For the text-containing cell, return its midpoint in (X, Y) coordinate format. 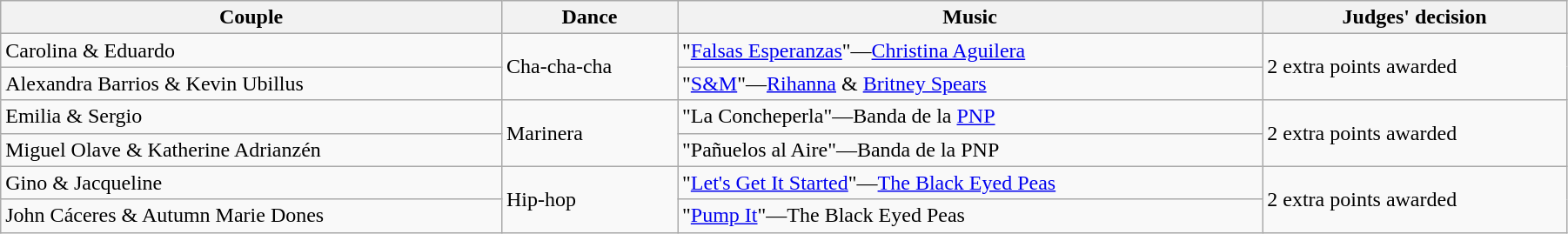
Carolina & Eduardo (251, 50)
Miguel Olave & Katherine Adrianzén (251, 150)
Couple (251, 17)
Dance (589, 17)
Judges' decision (1415, 17)
John Cáceres & Autumn Marie Dones (251, 216)
"Pañuelos al Aire"—Banda de la PNP (969, 150)
Marinera (589, 133)
"Pump It"—The Black Eyed Peas (969, 216)
"S&M"—Rihanna & Britney Spears (969, 84)
Gino & Jacqueline (251, 183)
Emilia & Sergio (251, 117)
"Falsas Esperanzas"—Christina Aguilera (969, 50)
Cha-cha-cha (589, 67)
Alexandra Barrios & Kevin Ubillus (251, 84)
"La Concheperla"—Banda de la PNP (969, 117)
Hip-hop (589, 199)
"Let's Get It Started"—The Black Eyed Peas (969, 183)
Music (969, 17)
